Capture the cell that displays the provided text and extract its [x, y] central coordinate. 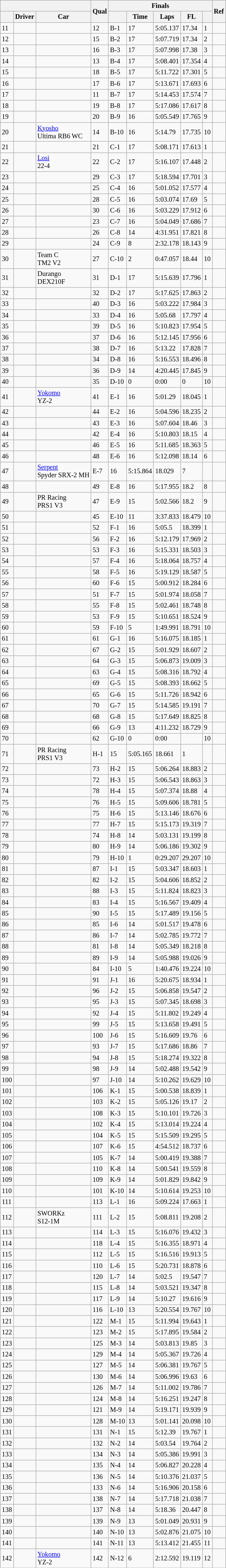
G-8 [118, 717]
N-6 [118, 1488]
18.218 [191, 947]
K-8 [118, 1169]
Qual [100, 11]
B-3 [118, 50]
18.791 [191, 628]
5:08.316 [167, 672]
17.821 [191, 233]
5:03.222 [167, 304]
5:03.131 [167, 836]
G-10 [118, 739]
I-6 [118, 924]
5:10.803 [167, 434]
18.479 [191, 517]
5:03.54 [167, 1443]
5:06.381 [167, 1365]
5:17.086 [167, 106]
5:17.955 [167, 486]
19.76 [191, 1035]
17.954 [191, 326]
4:20.445 [167, 371]
L-5 [118, 1254]
5:09.224 [167, 1202]
19.764 [191, 1443]
5:01.974 [167, 594]
5:02.461 [167, 606]
18.284 [191, 583]
19.17 [191, 1102]
18.029 [167, 471]
5:13.671 [167, 83]
5:05.367 [167, 1354]
19.295 [191, 1135]
N-11 [118, 1543]
19.156 [191, 913]
J-3 [118, 1002]
19.319 [191, 824]
5:13.146 [167, 813]
5:17.686 [167, 1047]
N-9 [118, 1521]
5:01.829 [167, 1180]
19.786 [191, 1388]
5:03.347 [167, 869]
5:18.594 [167, 177]
M-7 [118, 1388]
18.942 [191, 694]
5:17.895 [167, 1332]
F-8 [118, 606]
N-4 [118, 1465]
18.399 [191, 528]
5:07.719 [167, 39]
G-1 [118, 639]
C-6 [118, 210]
5:15.864 [140, 471]
5:12.098 [167, 456]
B-10 [118, 132]
5:11.824 [167, 891]
18.045 [191, 397]
5:18.064 [167, 561]
E-5 [118, 445]
5:02.876 [167, 1532]
5:07.345 [167, 1002]
18.143 [191, 244]
G-6 [118, 694]
18.88 [191, 791]
5:06.873 [167, 661]
18.503 [191, 550]
19.253 [191, 1191]
19.643 [191, 1321]
5:05.988 [167, 958]
5:13.014 [167, 1124]
E-9 [118, 502]
L-9 [118, 1299]
5:13.658 [167, 1024]
19.629 [191, 1080]
Losi 22-4 [63, 162]
I-5 [118, 913]
19.347 [191, 1288]
18.15 [191, 434]
17.577 [191, 188]
5:05.68 [167, 315]
5:05.549 [167, 117]
K-2 [118, 1102]
H-5 [118, 802]
5:03.521 [167, 1288]
19.322 [191, 1058]
L-2 [118, 1217]
I-7 [118, 936]
M-1 [118, 1321]
5:18.274 [167, 1058]
17.912 [191, 210]
19.584 [191, 1332]
17.617 [191, 106]
5:14.79 [167, 132]
19.939 [191, 1410]
M-4 [118, 1354]
C-7 [118, 221]
B-8 [118, 106]
17.797 [191, 315]
K-5 [118, 1135]
D-6 [118, 337]
5:16.076 [167, 1232]
18.86 [191, 1047]
N-2 [118, 1443]
5:10.614 [167, 1191]
21.038 [191, 1499]
F-2 [118, 539]
5:16.516 [167, 1254]
M-8 [118, 1399]
18.363 [191, 445]
18.496 [191, 359]
K-1 [118, 1091]
C-5 [118, 199]
18.661 [167, 754]
19.63 [191, 1377]
C-8 [118, 233]
1:40.476 [167, 969]
3:37.833 [167, 517]
5:06.996 [167, 1377]
L-8 [118, 1288]
18.748 [191, 606]
5:10.101 [167, 1113]
19.026 [191, 958]
19.616 [191, 1299]
5:18.36 [167, 1510]
E-8 [118, 486]
18.883 [191, 769]
19.432 [191, 1232]
5:17.489 [167, 913]
17.574 [191, 95]
5:10.651 [167, 617]
N-12 [118, 1558]
J-9 [118, 1069]
5:05.5 [167, 528]
17.448 [191, 162]
17.863 [191, 293]
5:04.049 [167, 221]
18.14 [191, 456]
5:07.998 [167, 50]
17.828 [191, 349]
5:01.052 [167, 188]
H-1 [100, 754]
I-10 [118, 969]
18.737 [191, 1147]
G-4 [118, 672]
5:02.566 [167, 502]
17.686 [191, 221]
5:10.376 [167, 1477]
B-1 [118, 28]
50 [7, 517]
2:32.178 [167, 244]
M-6 [118, 1377]
G-2 [118, 650]
H-8 [118, 836]
20.931 [191, 1521]
5:16.075 [167, 639]
5:12.39 [167, 1432]
18.852 [191, 880]
B-6 [118, 83]
B-4 [118, 61]
18.235 [191, 412]
D-5 [118, 326]
5:15.173 [167, 824]
K-10 [118, 1191]
5:15.639 [167, 278]
K-7 [118, 1158]
L-6 [118, 1266]
20.098 [191, 1421]
N-7 [118, 1499]
5:05.349 [167, 947]
1:49.991 [167, 628]
5:15.509 [167, 1135]
5:06.186 [167, 847]
20.447 [191, 1510]
17.969 [191, 539]
J-5 [118, 1024]
17.354 [191, 61]
5:08.393 [167, 683]
J-2 [118, 991]
D-1 [118, 278]
5:14.585 [167, 705]
J-10 [118, 1080]
G-3 [118, 661]
B-2 [118, 39]
5:01.141 [167, 1421]
18.934 [191, 980]
19.388 [191, 1158]
5:15.331 [167, 550]
18.44 [191, 259]
19.247 [191, 1399]
5:05.386 [167, 1454]
E-7 [100, 471]
18.185 [191, 639]
5:06.858 [167, 991]
19.913 [191, 1254]
18.863 [191, 780]
17.984 [191, 304]
5:00.912 [167, 583]
5:17.625 [167, 293]
5:17.718 [167, 1499]
5:20.731 [167, 1266]
5:13.22 [167, 349]
5:10.27 [167, 1299]
19.842 [191, 1180]
5:11.722 [167, 72]
0:29.207 [167, 858]
0:47.057 [167, 259]
K-4 [118, 1124]
19.85 [191, 1343]
20.158 [191, 1488]
19.208 [191, 1217]
N-1 [118, 1432]
5:16.553 [167, 359]
H-3 [118, 780]
N-10 [118, 1532]
5:06.543 [167, 780]
18.757 [191, 561]
19.991 [191, 1454]
5:16.567 [167, 902]
18.823 [191, 891]
G-7 [118, 705]
5:05.126 [167, 1102]
54 [7, 561]
18.603 [191, 869]
L-3 [118, 1232]
D-3 [118, 304]
D-10 [118, 382]
19.478 [191, 924]
G-9 [118, 728]
19.249 [191, 1013]
DurangoDEX210F [63, 278]
B-5 [118, 72]
E-6 [118, 456]
H-6 [118, 813]
Finals [160, 6]
19.302 [191, 847]
G-5 [118, 683]
17.796 [191, 278]
21.075 [191, 1532]
18.524 [191, 617]
5:01.929 [167, 650]
5:08.401 [167, 61]
5:04.606 [167, 880]
18.607 [191, 650]
H-4 [118, 791]
5:19.171 [167, 1410]
5:02.785 [167, 936]
21.037 [191, 1477]
18.698 [191, 1002]
5:01.29 [167, 397]
F-9 [118, 617]
F-7 [118, 594]
18.878 [191, 1266]
C-1 [118, 147]
18.46 [191, 423]
K-6 [118, 1147]
C-2 [118, 162]
F-1 [118, 528]
N-8 [118, 1510]
19.542 [191, 1069]
19.409 [191, 902]
4:31.951 [167, 233]
5:08.811 [167, 1217]
E-10 [118, 517]
K-3 [118, 1113]
J-8 [118, 1058]
K-9 [118, 1180]
Ref [219, 11]
19.772 [191, 936]
Time [140, 17]
17.845 [191, 371]
18.058 [191, 594]
5:02.488 [167, 1069]
5:11.726 [167, 694]
5:09.606 [167, 802]
5:12.145 [167, 337]
5:11.002 [167, 1388]
5:17.649 [167, 717]
5:12.179 [167, 539]
D-7 [118, 349]
19.191 [191, 705]
5:13.412 [167, 1543]
5:11.685 [167, 445]
Car [63, 17]
L-7 [118, 1277]
J-1 [118, 980]
E-1 [118, 397]
19.009 [191, 661]
I-4 [118, 902]
5:07.604 [167, 423]
I-2 [118, 880]
17.663 [191, 1202]
F-10 [118, 628]
F-6 [118, 583]
29.207 [191, 858]
17.613 [191, 147]
18.839 [191, 1091]
20.228 [191, 1465]
N-3 [118, 1454]
18.825 [191, 717]
Kyosho Ultima RB6 WC [63, 132]
17.956 [191, 337]
H-7 [118, 824]
18.781 [191, 802]
5:20.554 [167, 1310]
5:05.165 [140, 754]
5:16.906 [167, 1488]
5:00.541 [167, 1169]
18.729 [191, 728]
18.971 [191, 1243]
17.38 [191, 50]
18.662 [191, 683]
21.455 [191, 1543]
4:54.512 [167, 1147]
19.491 [191, 1024]
19.199 [191, 836]
5:00.419 [167, 1158]
Laps [167, 17]
M-5 [118, 1365]
Team C TM2 V2 [63, 259]
Driver [24, 17]
5:16.355 [167, 1243]
18.792 [191, 672]
F-5 [118, 572]
2:12.592 [167, 1558]
19.119 [191, 1558]
18.676 [191, 813]
119 [7, 1299]
17.701 [191, 177]
5:02.5 [167, 1277]
C-4 [118, 188]
5:16.609 [167, 1035]
17.69 [191, 199]
5:10.823 [167, 326]
17.693 [191, 83]
17.735 [191, 132]
5:01.049 [167, 1521]
17.765 [191, 117]
C-10 [118, 259]
4:11.232 [167, 728]
J-4 [118, 1013]
71 [7, 754]
5:10.262 [167, 1080]
I-3 [118, 891]
17.301 [191, 72]
L-1 [118, 1202]
I-8 [118, 947]
5:11.802 [167, 1013]
J-6 [118, 1035]
5:04.596 [167, 412]
C-3 [118, 177]
5:00.538 [167, 1091]
5:01.517 [167, 924]
F-4 [118, 561]
Serpent Spyder SRX-2 MH [63, 471]
5:19.129 [167, 572]
5:03.074 [167, 199]
19.559 [191, 1169]
D-9 [118, 371]
M-10 [118, 1421]
N-5 [118, 1477]
M-2 [118, 1332]
5:07.374 [167, 791]
D-8 [118, 359]
B-9 [118, 117]
5:16.107 [167, 162]
B-7 [118, 95]
H-2 [118, 769]
D-4 [118, 315]
5:11.994 [167, 1321]
5:08.171 [167, 147]
5:20.675 [167, 980]
5:06.264 [167, 769]
E-4 [118, 434]
5:03.229 [167, 210]
M-9 [118, 1410]
J-7 [118, 1047]
5:14.453 [167, 95]
H-9 [118, 847]
5:05.137 [167, 28]
18.587 [191, 572]
5:03.813 [167, 1343]
I-1 [118, 869]
E-3 [118, 423]
F-3 [118, 550]
L-10 [118, 1310]
E-2 [118, 412]
5:16.251 [167, 1399]
FL [191, 17]
L-4 [118, 1243]
D-2 [118, 293]
I-9 [118, 958]
5:06.827 [167, 1465]
H-10 [118, 858]
SWORKz S12-1M [63, 1217]
M-3 [118, 1343]
C-9 [118, 244]
